Identify which cell holds the provided text, then report its [X, Y] central coordinate. 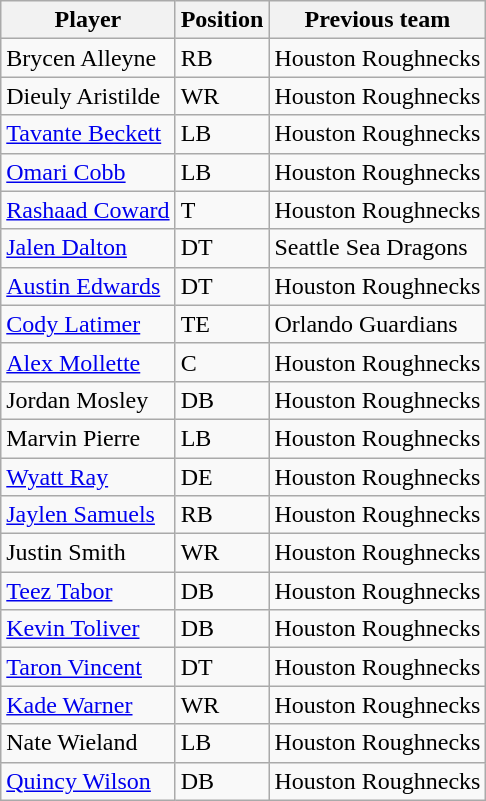
Position [222, 20]
Orlando Guardians [378, 324]
TE [222, 324]
Justin Smith [88, 553]
Kade Warner [88, 705]
DE [222, 477]
Teez Tabor [88, 591]
Jalen Dalton [88, 248]
Cody Latimer [88, 324]
Jaylen Samuels [88, 515]
Marvin Pierre [88, 438]
C [222, 362]
Player [88, 20]
T [222, 210]
Tavante Beckett [88, 134]
Previous team [378, 20]
Taron Vincent [88, 667]
Omari Cobb [88, 172]
Quincy Wilson [88, 781]
Austin Edwards [88, 286]
Brycen Alleyne [88, 58]
Nate Wieland [88, 743]
Rashaad Coward [88, 210]
Wyatt Ray [88, 477]
Dieuly Aristilde [88, 96]
Kevin Toliver [88, 629]
Alex Mollette [88, 362]
Jordan Mosley [88, 400]
Seattle Sea Dragons [378, 248]
